Return [X, Y] of the center of cell containing provided text 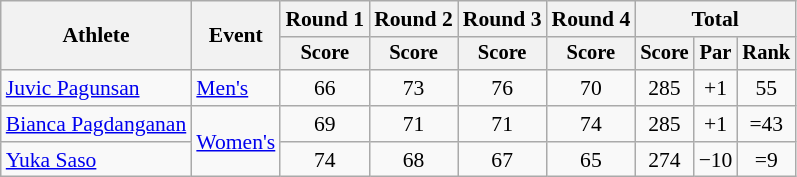
Round 3 [502, 19]
Women's [236, 142]
69 [324, 124]
73 [414, 88]
70 [592, 88]
Juvic Pagunsan [96, 88]
Round 1 [324, 19]
Athlete [96, 36]
Rank [766, 54]
76 [502, 88]
66 [324, 88]
Bianca Pagdanganan [96, 124]
Men's [236, 88]
Par [716, 54]
Round 2 [414, 19]
Total [715, 19]
Round 4 [592, 19]
55 [766, 88]
Event [236, 36]
74 [592, 124]
=43 [766, 124]
